Locate the cell with the specified text and output its [X, Y] center coordinate. 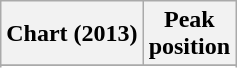
Peakposition [189, 34]
Chart (2013) [72, 34]
